Pinpoint the cell where the given text exists, returning its [x, y] midpoint coordinate. 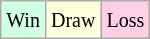
Loss [126, 20]
Draw [72, 20]
Win [24, 20]
